Capture the cell that displays the provided text and extract its [X, Y] central coordinate. 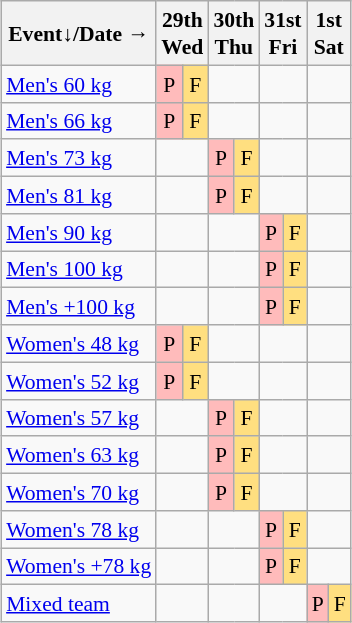
Men's +100 kg [78, 306]
Women's 57 kg [78, 418]
Men's 81 kg [78, 194]
29thWed [182, 33]
Event↓/Date → [78, 33]
Women's 70 kg [78, 492]
Women's 52 kg [78, 380]
Women's 63 kg [78, 454]
1stSat [329, 33]
Men's 73 kg [78, 158]
Men's 60 kg [78, 84]
Men's 90 kg [78, 232]
Women's +78 kg [78, 566]
Mixed team [78, 604]
31stFri [282, 33]
Women's 78 kg [78, 528]
Women's 48 kg [78, 344]
Men's 66 kg [78, 120]
30thThu [234, 33]
Men's 100 kg [78, 268]
